Extract the (X, Y) coordinate from the center of the cell holding the provided text.  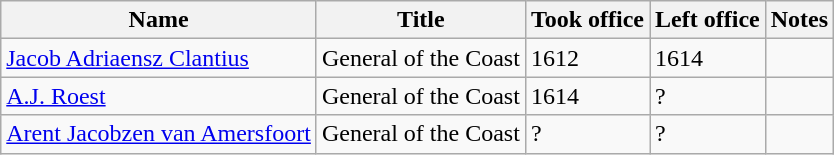
Notes (799, 20)
1612 (587, 58)
Left office (708, 20)
Took office (587, 20)
Arent Jacobzen van Amersfoort (159, 134)
Title (420, 20)
A.J. Roest (159, 96)
Name (159, 20)
Jacob Adriaensz Clantius (159, 58)
